Locate the cell with the specified text and output its (x, y) center coordinate. 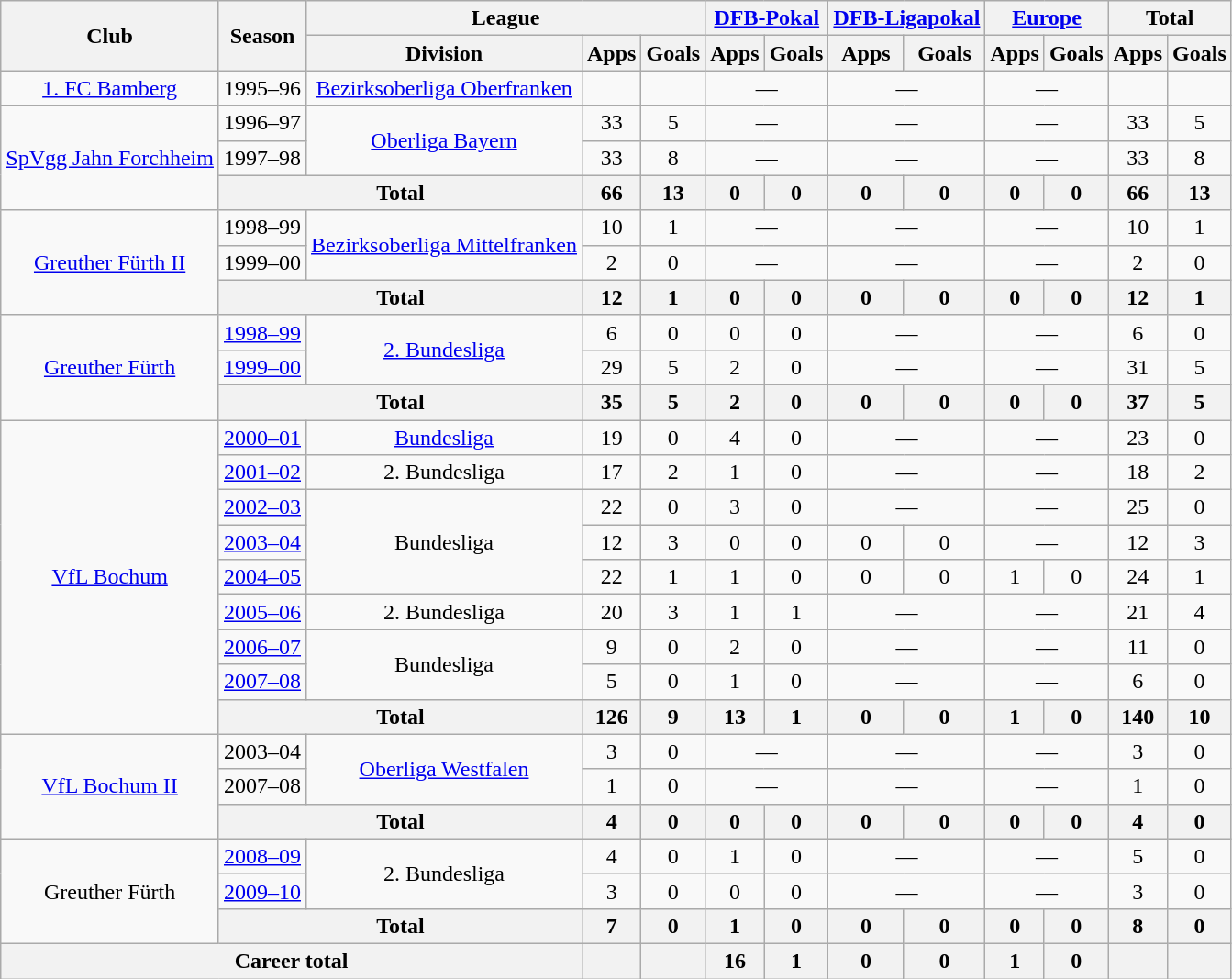
16 (735, 961)
18 (1138, 473)
1996–97 (262, 123)
VfL Bochum (110, 578)
1. FC Bamberg (110, 88)
1995–96 (262, 88)
25 (1138, 507)
31 (1138, 367)
29 (611, 367)
2009–10 (262, 891)
Greuther Fürth II (110, 262)
20 (611, 612)
Oberliga Bayern (444, 140)
Career total (292, 961)
Bezirksoberliga Mittelfranken (444, 245)
2000–01 (262, 438)
2006–07 (262, 647)
19 (611, 438)
23 (1138, 438)
7 (611, 926)
DFB-Pokal (767, 18)
35 (611, 402)
League (506, 18)
SpVgg Jahn Forchheim (110, 158)
11 (1138, 647)
Club (110, 36)
37 (1138, 402)
2001–02 (262, 473)
2008–09 (262, 856)
Season (262, 36)
2004–05 (262, 577)
Oberliga Westfalen (444, 769)
VfL Bochum II (110, 786)
1997–98 (262, 158)
24 (1138, 577)
Europe (1047, 18)
2005–06 (262, 612)
21 (1138, 612)
Bezirksoberliga Oberfranken (444, 88)
140 (1138, 717)
126 (611, 717)
17 (611, 473)
DFB-Ligapokal (906, 18)
2002–03 (262, 507)
Division (444, 53)
